For the text-containing cell, return its midpoint in (X, Y) coordinate format. 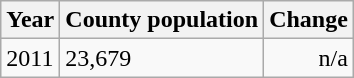
2011 (30, 58)
23,679 (162, 58)
n/a (309, 58)
County population (162, 20)
Change (309, 20)
Year (30, 20)
